Return the [x, y] coordinate for the center point of the cell that contains the specified text.  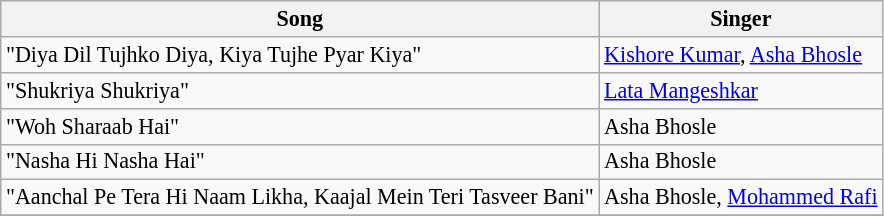
"Aanchal Pe Tera Hi Naam Likha, Kaajal Mein Teri Tasveer Bani" [300, 198]
Lata Mangeshkar [741, 90]
Song [300, 18]
Singer [741, 18]
"Diya Dil Tujhko Diya, Kiya Tujhe Pyar Kiya" [300, 54]
Kishore Kumar, Asha Bhosle [741, 54]
"Woh Sharaab Hai" [300, 126]
"Nasha Hi Nasha Hai" [300, 162]
"Shukriya Shukriya" [300, 90]
Asha Bhosle, Mohammed Rafi [741, 198]
